Determine the (X, Y) coordinate at the center of the cell enclosing the given text.  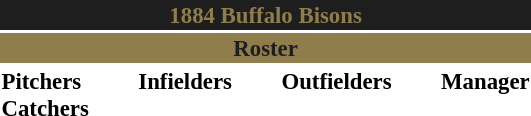
1884 Buffalo Bisons (266, 15)
Roster (266, 48)
